Capture the cell that displays the provided text and extract its [x, y] central coordinate. 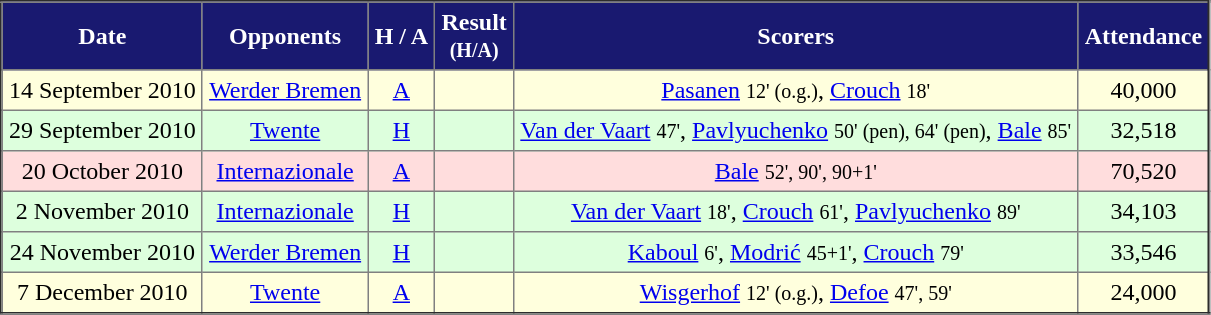
33,546 [1144, 252]
Scorers [796, 36]
7 December 2010 [102, 292]
Van der Vaart 47', Pavlyuchenko 50' (pen), 64' (pen), Bale 85' [796, 130]
Wisgerhof 12' (o.g.), Defoe 47', 59' [796, 292]
Pasanen 12' (o.g.), Crouch 18' [796, 90]
Date [102, 36]
H / A [402, 36]
14 September 2010 [102, 90]
Bale 52', 90', 90+1' [796, 171]
34,103 [1144, 211]
24,000 [1144, 292]
Result (H/A) [474, 36]
29 September 2010 [102, 130]
2 November 2010 [102, 211]
24 November 2010 [102, 252]
Opponents [284, 36]
Attendance [1144, 36]
70,520 [1144, 171]
Van der Vaart 18', Crouch 61', Pavlyuchenko 89' [796, 211]
40,000 [1144, 90]
Kaboul 6', Modrić 45+1', Crouch 79' [796, 252]
20 October 2010 [102, 171]
32,518 [1144, 130]
